Find where the given text appears and provide that cell's center as [X, Y] coordinate. 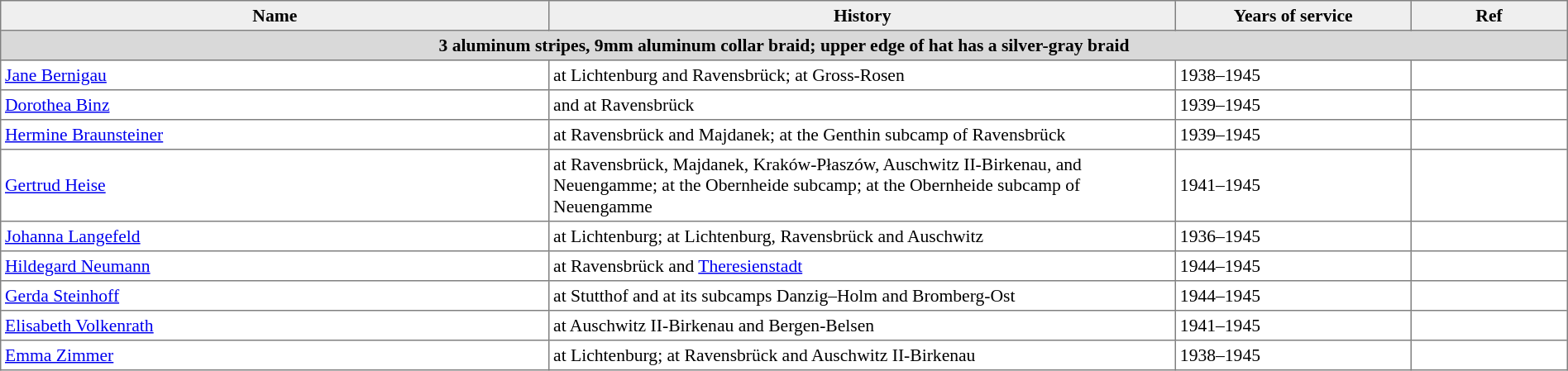
at Stutthof and at its subcamps Danzig–Holm and Bromberg-Ost [863, 296]
Dorothea Binz [275, 105]
at Lichtenburg; at Ravensbrück and Auschwitz II-Birkenau [863, 355]
Name [275, 16]
Hildegard Neumann [275, 266]
at Ravensbrück and Theresienstadt [863, 266]
Gertrud Heise [275, 185]
Elisabeth Volkenrath [275, 326]
Ref [1489, 16]
at Lichtenburg; at Lichtenburg, Ravensbrück and Auschwitz [863, 236]
Hermine Braunsteiner [275, 135]
Gerda Steinhoff [275, 296]
Emma Zimmer [275, 355]
History [863, 16]
Johanna Langefeld [275, 236]
at Ravensbrück and Majdanek; at the Genthin subcamp of Ravensbrück [863, 135]
Jane Bernigau [275, 75]
at Auschwitz II-Birkenau and Bergen-Belsen [863, 326]
3 aluminum stripes, 9mm aluminum collar braid; upper edge of hat has a silver-gray braid [784, 45]
and at Ravensbrück [863, 105]
at Lichtenburg and Ravensbrück; at Gross-Rosen [863, 75]
Years of service [1293, 16]
at Ravensbrück, Majdanek, Kraków-Płaszów, Auschwitz II-Birkenau, and Neuengamme; at the Obernheide subcamp; at the Obernheide subcamp of Neuengamme [863, 185]
1936–1945 [1293, 236]
